Return the (x, y) coordinate for the center point of the cell that contains the specified text.  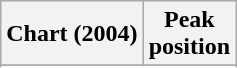
Peakposition (189, 34)
Chart (2004) (72, 34)
